Identify which cell holds the provided text, then report its [x, y] central coordinate. 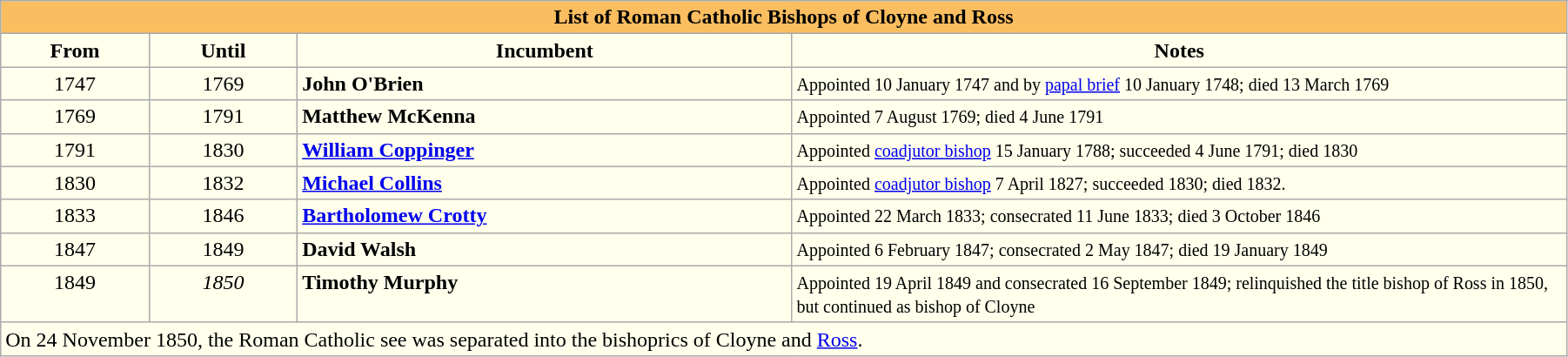
Appointed coadjutor bishop 15 January 1788; succeeded 4 June 1791; died 1830 [1179, 150]
List of Roman Catholic Bishops of Cloyne and Ross [784, 17]
Bartholomew Crotty [545, 216]
Appointed 19 April 1849 and consecrated 16 September 1849; relinquished the title bishop of Ross in 1850, but continued as bishop of Cloyne [1179, 294]
From [75, 51]
Matthew McKenna [545, 117]
Michael Collins [545, 183]
1833 [75, 216]
John O'Brien [545, 84]
Appointed 6 February 1847; consecrated 2 May 1847; died 19 January 1849 [1179, 249]
Notes [1179, 51]
Incumbent [545, 51]
Appointed 22 March 1833; consecrated 11 June 1833; died 3 October 1846 [1179, 216]
Appointed 10 January 1747 and by papal brief 10 January 1748; died 13 March 1769 [1179, 84]
1832 [223, 183]
William Coppinger [545, 150]
Appointed coadjutor bishop 7 April 1827; succeeded 1830; died 1832. [1179, 183]
On 24 November 1850, the Roman Catholic see was separated into the bishoprics of Cloyne and Ross. [784, 339]
Appointed 7 August 1769; died 4 June 1791 [1179, 117]
Until [223, 51]
1847 [75, 249]
1747 [75, 84]
1846 [223, 216]
1850 [223, 294]
David Walsh [545, 249]
Timothy Murphy [545, 294]
